Locate the cell with the specified text and output its (x, y) center coordinate. 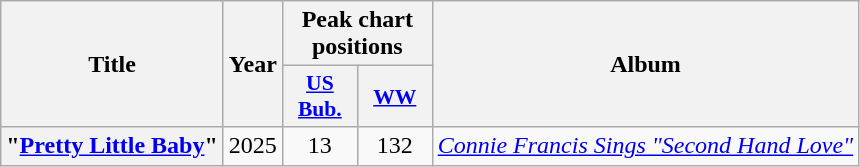
Connie Francis Sings "Second Hand Love" (646, 146)
2025 (252, 146)
"Pretty Little Baby" (112, 146)
Title (112, 64)
WW (394, 96)
Album (646, 64)
USBub. (320, 96)
132 (394, 146)
Peak chart positions (357, 34)
13 (320, 146)
Year (252, 64)
